For the text-containing cell, return its midpoint in (X, Y) coordinate format. 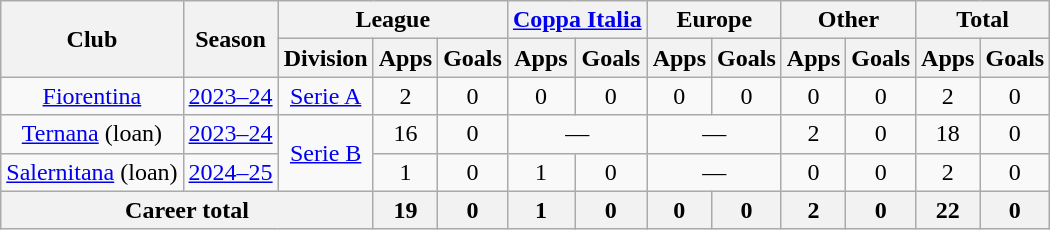
Season (230, 39)
Division (326, 58)
Coppa Italia (577, 20)
Total (983, 20)
Europe (714, 20)
Fiorentina (92, 96)
Salernitana (loan) (92, 172)
Serie A (326, 96)
19 (405, 210)
18 (948, 134)
Club (92, 39)
22 (948, 210)
League (392, 20)
Career total (187, 210)
Serie B (326, 153)
2024–25 (230, 172)
Ternana (loan) (92, 134)
Other (848, 20)
16 (405, 134)
